Return [X, Y] of the center of cell containing provided text 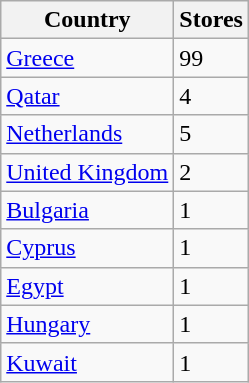
Stores [212, 20]
Qatar [88, 96]
Cyprus [88, 248]
4 [212, 96]
Netherlands [88, 134]
Hungary [88, 324]
United Kingdom [88, 172]
Bulgaria [88, 210]
5 [212, 134]
Egypt [88, 286]
Greece [88, 58]
2 [212, 172]
Kuwait [88, 362]
Country [88, 20]
99 [212, 58]
